Return (x, y) of the center of cell containing provided text 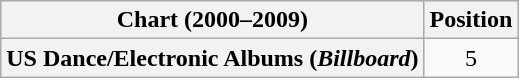
Position (471, 20)
Chart (2000–2009) (212, 20)
5 (471, 58)
US Dance/Electronic Albums (Billboard) (212, 58)
